Scan for the cell matching the given text and deliver its [X, Y] coordinate at center. 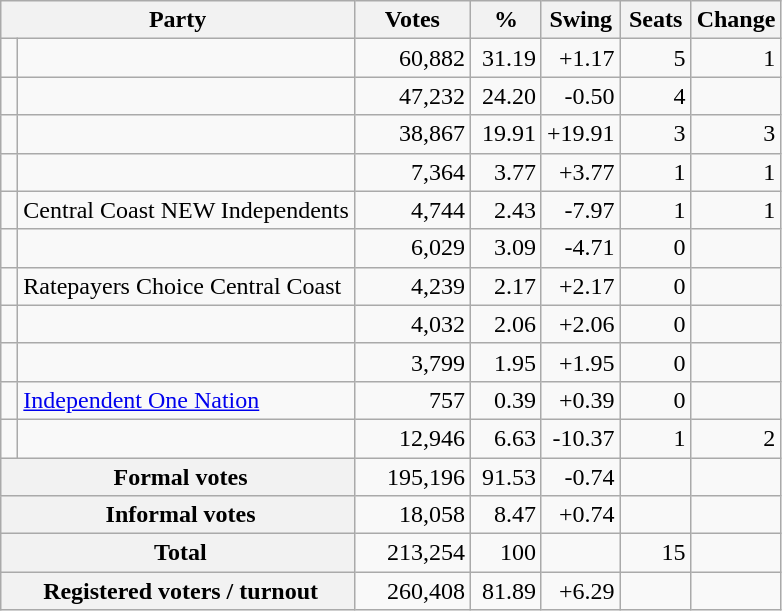
2 [736, 438]
2.06 [506, 324]
195,196 [412, 477]
0.39 [506, 400]
18,058 [412, 515]
-4.71 [580, 248]
4,239 [412, 286]
+2.06 [580, 324]
Swing [580, 20]
Registered voters / turnout [178, 591]
6,029 [412, 248]
3.09 [506, 248]
6.63 [506, 438]
-0.74 [580, 477]
+19.91 [580, 134]
Total [178, 553]
8.47 [506, 515]
31.19 [506, 58]
Ratepayers Choice Central Coast [186, 286]
Votes [412, 20]
Party [178, 20]
+1.95 [580, 362]
100 [506, 553]
213,254 [412, 553]
260,408 [412, 591]
+0.39 [580, 400]
+2.17 [580, 286]
Change [736, 20]
Formal votes [178, 477]
2.17 [506, 286]
-10.37 [580, 438]
3,799 [412, 362]
-7.97 [580, 210]
7,364 [412, 172]
2.43 [506, 210]
24.20 [506, 96]
81.89 [506, 591]
+6.29 [580, 591]
757 [412, 400]
4,032 [412, 324]
% [506, 20]
-0.50 [580, 96]
5 [656, 58]
+3.77 [580, 172]
+1.17 [580, 58]
Central Coast NEW Independents [186, 210]
38,867 [412, 134]
60,882 [412, 58]
12,946 [412, 438]
91.53 [506, 477]
1.95 [506, 362]
+0.74 [580, 515]
Seats [656, 20]
3.77 [506, 172]
4 [656, 96]
Independent One Nation [186, 400]
47,232 [412, 96]
19.91 [506, 134]
Informal votes [178, 515]
4,744 [412, 210]
15 [656, 553]
